Search for the cell housing the specified text and yield its (X, Y) center coordinate. 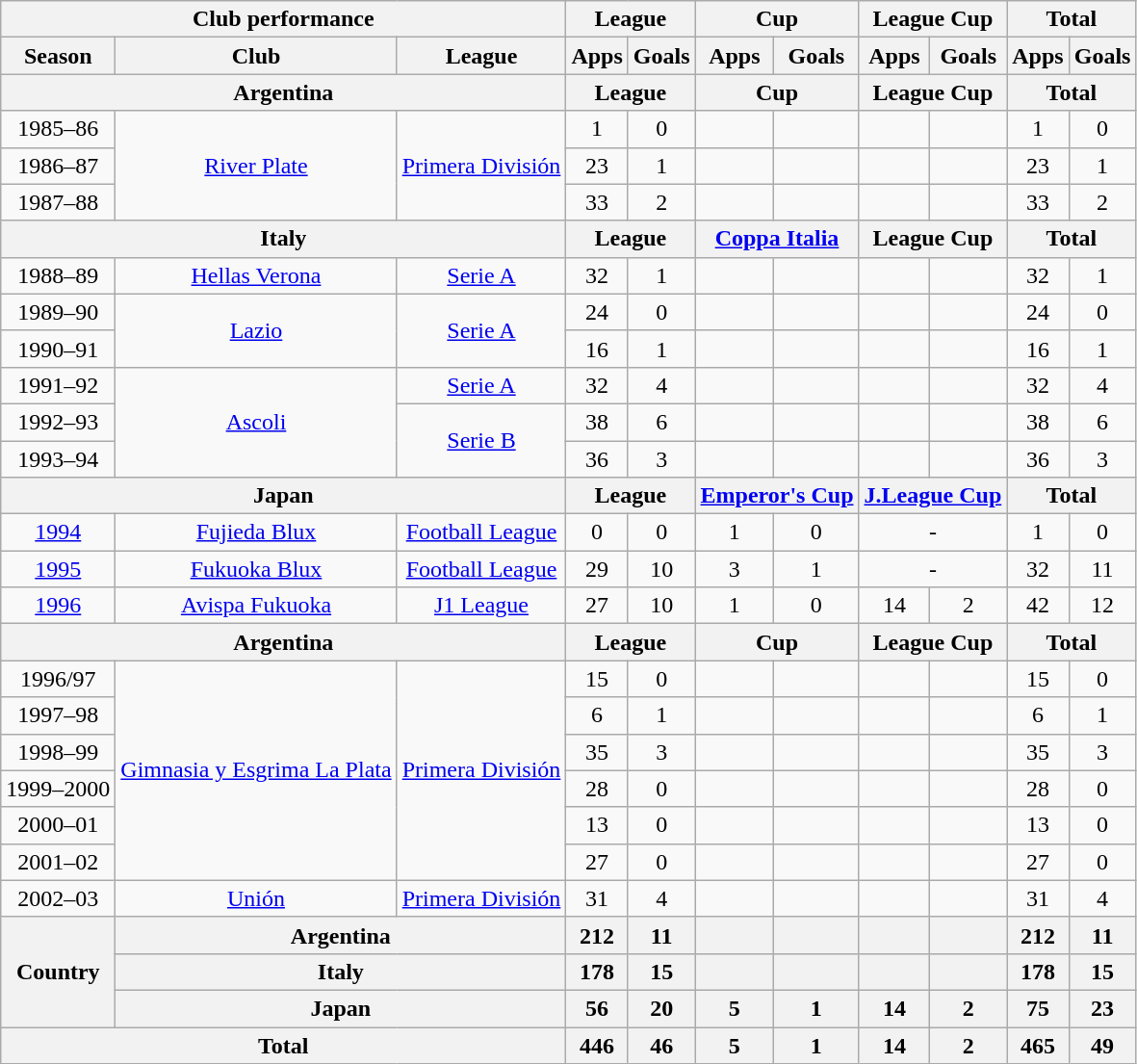
Club performance (283, 19)
1990–91 (58, 349)
Club (256, 56)
Gimnasia y Esgrima La Plata (256, 770)
1989–90 (58, 312)
1988–89 (58, 275)
Emperor's Cup (777, 496)
1994 (58, 532)
Unión (256, 898)
56 (597, 1008)
Fujieda Blux (256, 532)
1987–88 (58, 202)
Coppa Italia (777, 239)
446 (597, 1045)
1996/97 (58, 679)
465 (1038, 1045)
1991–92 (58, 385)
Avispa Fukuoka (256, 606)
Ascoli (256, 422)
Serie B (481, 440)
42 (1038, 606)
Hellas Verona (256, 275)
12 (1102, 606)
1985–86 (58, 129)
1997–98 (58, 715)
Fukuoka Blux (256, 569)
Season (58, 56)
75 (1038, 1008)
46 (661, 1045)
River Plate (256, 166)
2001–02 (58, 862)
1998–99 (58, 752)
Lazio (256, 330)
1986–87 (58, 166)
1996 (58, 606)
J1 League (481, 606)
1999–2000 (58, 789)
29 (597, 569)
2000–01 (58, 825)
J.League Cup (933, 496)
1993–94 (58, 459)
20 (661, 1008)
Country (58, 972)
49 (1102, 1045)
2002–03 (58, 898)
1992–93 (58, 422)
1995 (58, 569)
